Pinpoint the cell where the given text exists, returning its (X, Y) midpoint coordinate. 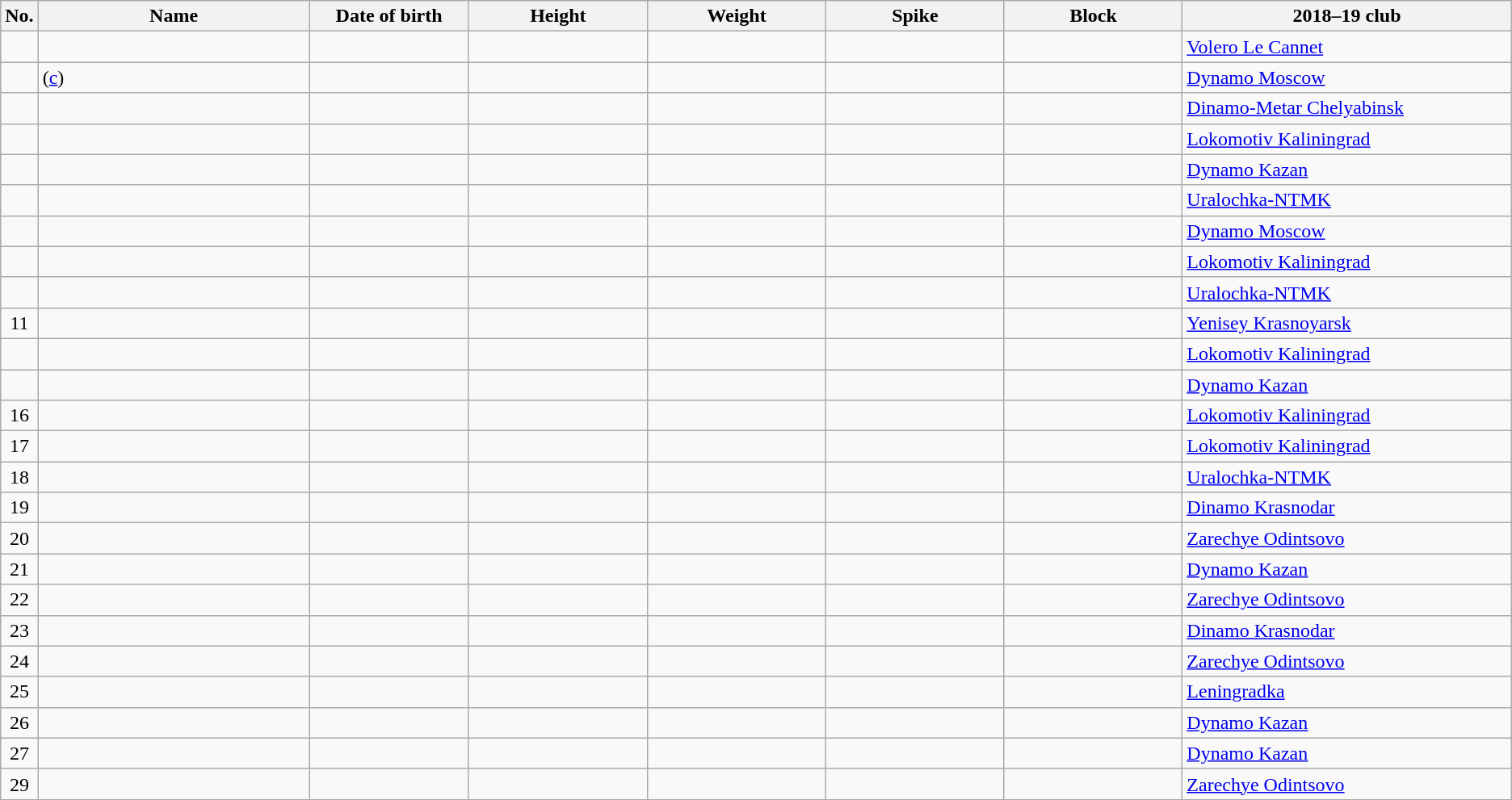
23 (19, 630)
25 (19, 692)
27 (19, 753)
16 (19, 416)
19 (19, 508)
18 (19, 477)
29 (19, 784)
2018–19 club (1347, 16)
Leningradka (1347, 692)
No. (19, 16)
Height (557, 16)
Spike (916, 16)
Volero Le Cannet (1347, 47)
22 (19, 600)
21 (19, 569)
24 (19, 661)
Name (174, 16)
20 (19, 538)
Block (1094, 16)
11 (19, 323)
26 (19, 723)
17 (19, 446)
Yenisey Krasnoyarsk (1347, 323)
Date of birth (389, 16)
Dinamo-Metar Chelyabinsk (1347, 108)
Weight (737, 16)
(c) (174, 77)
